For the text-containing cell, return its midpoint in (X, Y) coordinate format. 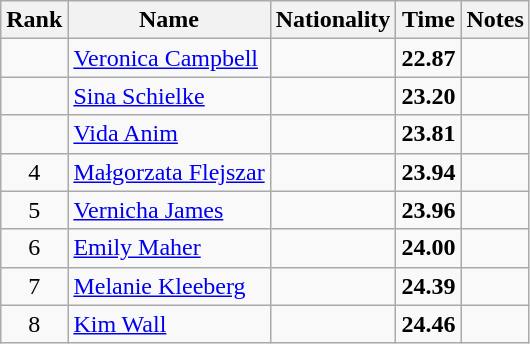
Emily Maher (169, 248)
8 (34, 324)
24.39 (428, 286)
4 (34, 172)
Name (169, 20)
23.94 (428, 172)
5 (34, 210)
Małgorzata Flejszar (169, 172)
Kim Wall (169, 324)
Rank (34, 20)
7 (34, 286)
Time (428, 20)
Vernicha James (169, 210)
Nationality (333, 20)
Notes (495, 20)
23.81 (428, 134)
Veronica Campbell (169, 58)
23.20 (428, 96)
6 (34, 248)
Melanie Kleeberg (169, 286)
Sina Schielke (169, 96)
23.96 (428, 210)
24.00 (428, 248)
22.87 (428, 58)
24.46 (428, 324)
Vida Anim (169, 134)
